Pinpoint the cell where the given text exists, returning its (X, Y) midpoint coordinate. 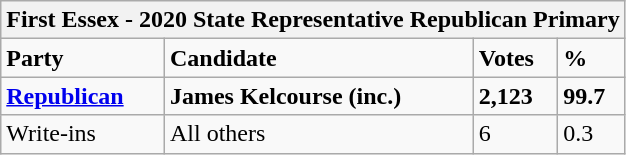
6 (515, 134)
2,123 (515, 96)
Votes (515, 58)
James Kelcourse (inc.) (318, 96)
Write-ins (83, 134)
0.3 (592, 134)
% (592, 58)
99.7 (592, 96)
Candidate (318, 58)
Party (83, 58)
First Essex - 2020 State Representative Republican Primary (314, 20)
Republican (83, 96)
All others (318, 134)
